Pinpoint the cell where the given text exists, returning its [X, Y] midpoint coordinate. 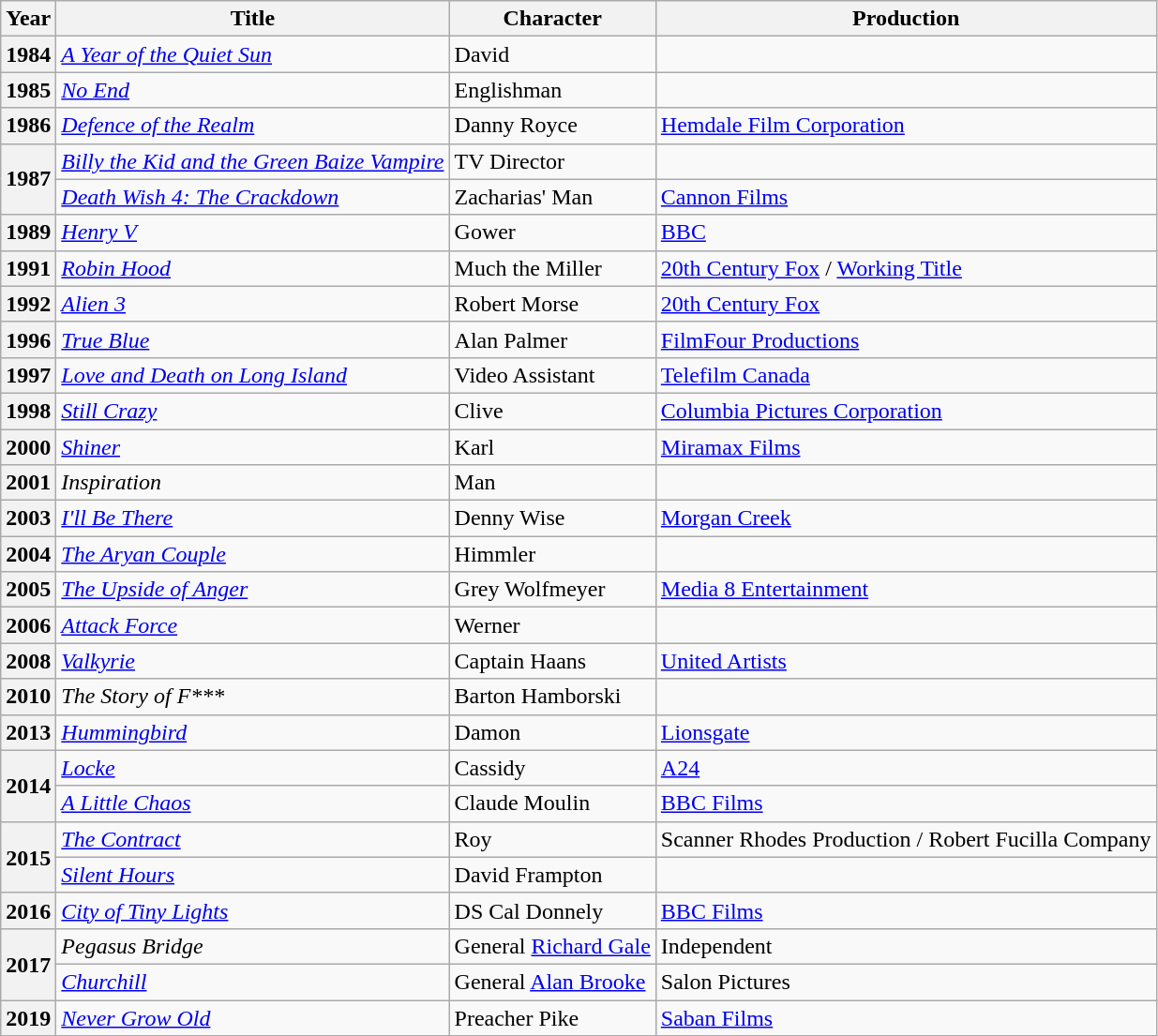
1987 [28, 179]
2016 [28, 910]
The Contract [253, 839]
Werner [552, 625]
I'll Be There [253, 518]
1985 [28, 90]
A Little Chaos [253, 803]
Barton Hamborski [552, 697]
Cannon Films [906, 197]
No End [253, 90]
Billy the Kid and the Green Baize Vampire [253, 161]
Man [552, 483]
2004 [28, 554]
2015 [28, 857]
Media 8 Entertainment [906, 590]
Damon [552, 732]
Defence of the Realm [253, 126]
1992 [28, 304]
Video Assistant [552, 375]
Zacharias' Man [552, 197]
Himmler [552, 554]
David Frampton [552, 875]
1984 [28, 54]
David [552, 54]
1996 [28, 339]
DS Cal Donnely [552, 910]
Much the Miller [552, 268]
2013 [28, 732]
Karl [552, 447]
Captain Haans [552, 661]
Never Grow Old [253, 1017]
1986 [28, 126]
1991 [28, 268]
20th Century Fox / Working Title [906, 268]
Production [906, 19]
Scanner Rhodes Production / Robert Fucilla Company [906, 839]
General Richard Gale [552, 946]
Henry V [253, 233]
Silent Hours [253, 875]
2019 [28, 1017]
Independent [906, 946]
The Upside of Anger [253, 590]
A Year of the Quiet Sun [253, 54]
Denny Wise [552, 518]
The Aryan Couple [253, 554]
2005 [28, 590]
Year [28, 19]
Lionsgate [906, 732]
United Artists [906, 661]
Cassidy [552, 768]
Alien 3 [253, 304]
Churchill [253, 982]
The Story of F*** [253, 697]
Pegasus Bridge [253, 946]
General Alan Brooke [552, 982]
BBC [906, 233]
City of Tiny Lights [253, 910]
Locke [253, 768]
Death Wish 4: The Crackdown [253, 197]
1997 [28, 375]
1989 [28, 233]
Telefilm Canada [906, 375]
Robin Hood [253, 268]
Salon Pictures [906, 982]
Valkyrie [253, 661]
Gower [552, 233]
2014 [28, 786]
1998 [28, 411]
2006 [28, 625]
Columbia Pictures Corporation [906, 411]
Alan Palmer [552, 339]
Attack Force [253, 625]
Roy [552, 839]
Danny Royce [552, 126]
Love and Death on Long Island [253, 375]
2003 [28, 518]
Character [552, 19]
2008 [28, 661]
Still Crazy [253, 411]
TV Director [552, 161]
Claude Moulin [552, 803]
Clive [552, 411]
Saban Films [906, 1017]
Grey Wolfmeyer [552, 590]
Hemdale Film Corporation [906, 126]
Shiner [253, 447]
Robert Morse [552, 304]
FilmFour Productions [906, 339]
20th Century Fox [906, 304]
Morgan Creek [906, 518]
2000 [28, 447]
True Blue [253, 339]
Title [253, 19]
Miramax Films [906, 447]
A24 [906, 768]
Englishman [552, 90]
2017 [28, 964]
2001 [28, 483]
Inspiration [253, 483]
Preacher Pike [552, 1017]
Hummingbird [253, 732]
2010 [28, 697]
